Identify which cell holds the provided text, then report its (X, Y) central coordinate. 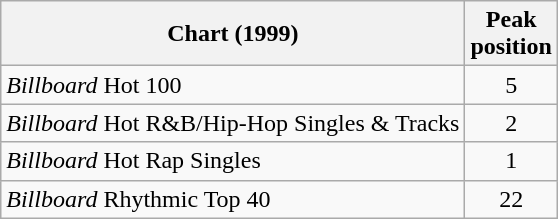
5 (511, 85)
Chart (1999) (233, 34)
Billboard Hot R&B/Hip-Hop Singles & Tracks (233, 123)
1 (511, 161)
Peakposition (511, 34)
Billboard Hot Rap Singles (233, 161)
22 (511, 199)
Billboard Hot 100 (233, 85)
Billboard Rhythmic Top 40 (233, 199)
2 (511, 123)
